For the text-containing cell, return its midpoint in [x, y] coordinate format. 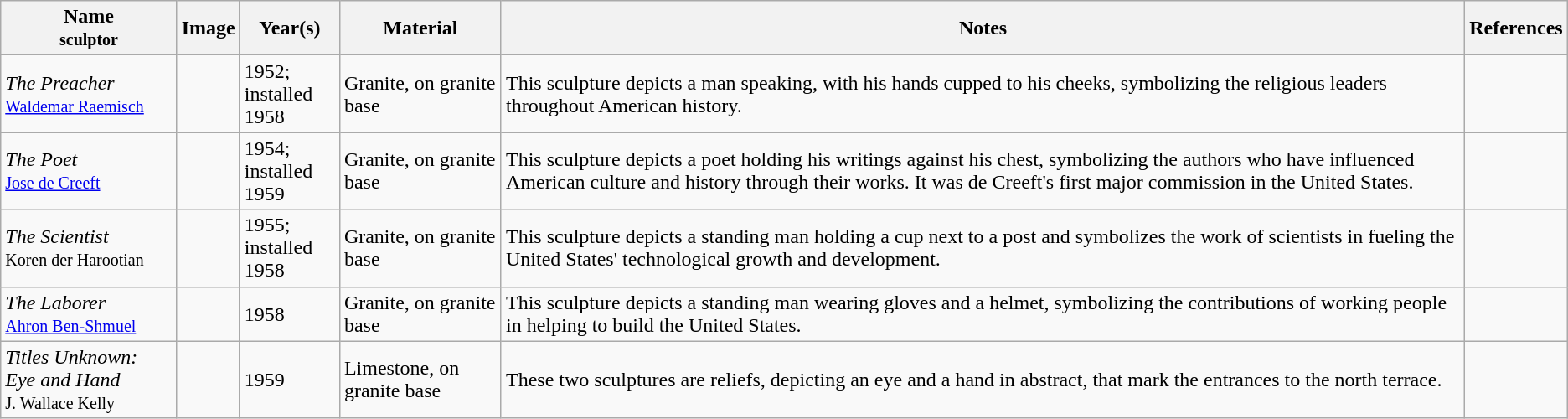
Year(s) [290, 28]
Material [420, 28]
The PoetJose de Creeft [89, 171]
Titles Unknown: Eye and HandJ. Wallace Kelly [89, 380]
1952;installed 1958 [290, 94]
This sculpture depicts a man speaking, with his hands cupped to his cheeks, symbolizing the religious leaders throughout American history. [983, 94]
References [1516, 28]
The PreacherWaldemar Raemisch [89, 94]
1958 [290, 313]
Namesculptor [89, 28]
Notes [983, 28]
The ScientistKoren der Harootian [89, 248]
1959 [290, 380]
These two sculptures are reliefs, depicting an eye and a hand in abstract, that mark the entrances to the north terrace. [983, 380]
1954;installed 1959 [290, 171]
Image [208, 28]
The LaborerAhron Ben-Shmuel [89, 313]
Limestone, on granite base [420, 380]
1955;installed 1958 [290, 248]
